Determine the (X, Y) coordinate at the center of the cell enclosing the given text.  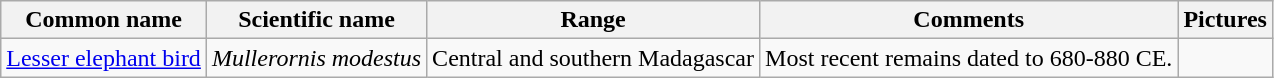
Common name (104, 20)
Mullerornis modestus (316, 58)
Scientific name (316, 20)
Lesser elephant bird (104, 58)
Pictures (1226, 20)
Range (594, 20)
Comments (969, 20)
Central and southern Madagascar (594, 58)
Most recent remains dated to 680-880 CE. (969, 58)
